Locate the cell with the specified text and output its [X, Y] center coordinate. 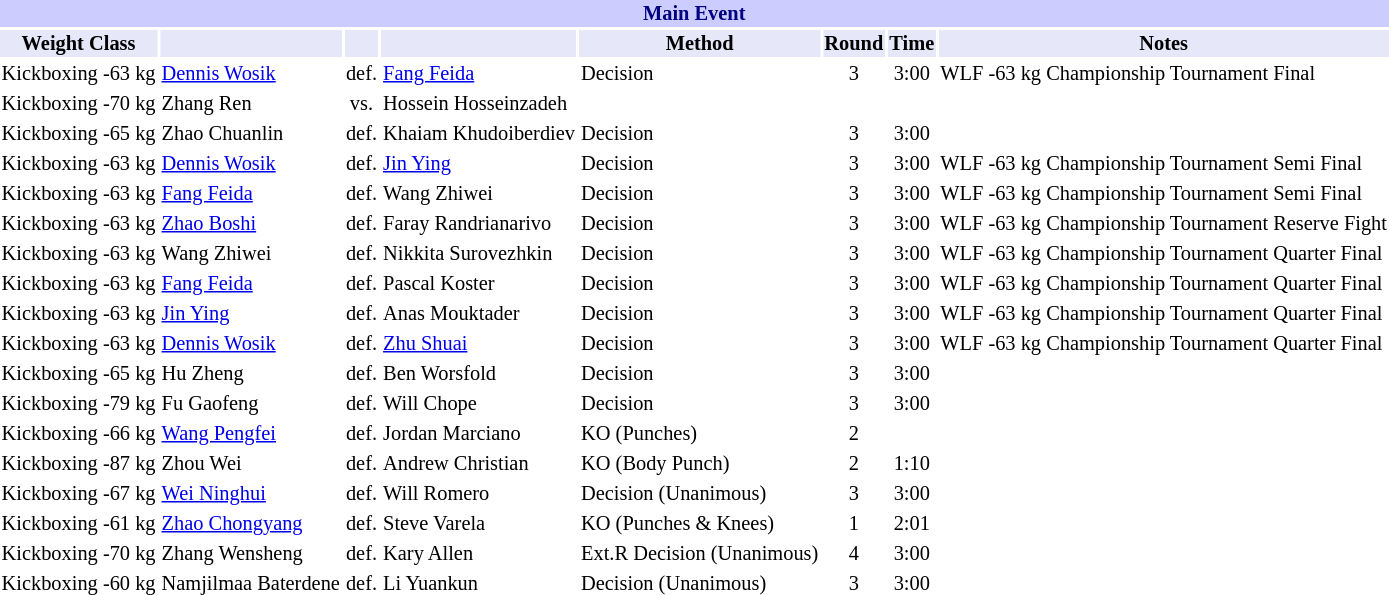
Faray Randrianarivo [480, 224]
WLF -63 kg Championship Tournament Final [1164, 74]
Will Romero [480, 494]
Weight Class [78, 44]
Main Event [694, 14]
Hossein Hosseinzadeh [480, 104]
Pascal Koster [480, 284]
Kickboxing -67 kg [78, 494]
Andrew Christian [480, 464]
Steve Varela [480, 524]
KO (Punches & Knees) [700, 524]
Zhu Shuai [480, 344]
Method [700, 44]
Jordan Marciano [480, 434]
1:10 [912, 464]
Zhao Chuanlin [250, 134]
Khaiam Khudoiberdiev [480, 134]
Round [854, 44]
Kickboxing -61 kg [78, 524]
Zhao Chongyang [250, 524]
Zhang Ren [250, 104]
Fu Gaofeng [250, 404]
Nikkita Surovezhkin [480, 254]
Zhang Wensheng [250, 554]
Will Chope [480, 404]
Notes [1164, 44]
Wang Pengfei [250, 434]
4 [854, 554]
Time [912, 44]
1 [854, 524]
Wei Ninghui [250, 494]
Zhao Boshi [250, 224]
Kickboxing -66 kg [78, 434]
Kickboxing -87 kg [78, 464]
WLF -63 kg Championship Tournament Reserve Fight [1164, 224]
vs. [361, 104]
Decision (Unanimous) [700, 494]
Hu Zheng [250, 374]
Ext.R Decision (Unanimous) [700, 554]
Kickboxing -79 kg [78, 404]
Ben Worsfold [480, 374]
2:01 [912, 524]
Zhou Wei [250, 464]
KO (Punches) [700, 434]
Kary Allen [480, 554]
KO (Body Punch) [700, 464]
Anas Mouktader [480, 314]
